Scan for the cell matching the given text and deliver its [x, y] coordinate at center. 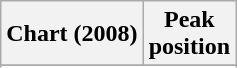
Chart (2008) [72, 34]
Peakposition [189, 34]
